Extract the [x, y] coordinate from the center of the cell holding the provided text.  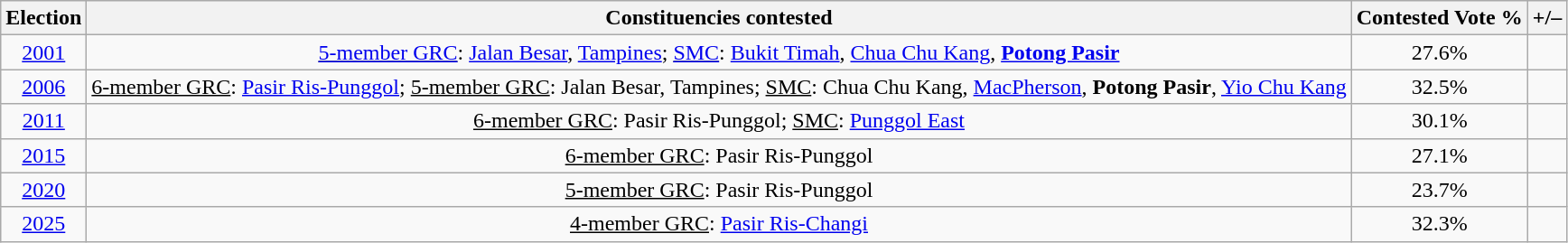
27.1% [1440, 155]
2020 [43, 190]
2001 [43, 52]
2011 [43, 121]
2006 [43, 87]
Constituencies contested [719, 18]
6-member GRC: Pasir Ris-Punggol [719, 155]
32.3% [1440, 224]
5-member GRC: Pasir Ris-Punggol [719, 190]
2015 [43, 155]
Contested Vote % [1440, 18]
23.7% [1440, 190]
6-member GRC: Pasir Ris-Punggol; 5-member GRC: Jalan Besar, Tampines; SMC: Chua Chu Kang, MacPherson, Potong Pasir, Yio Chu Kang [719, 87]
30.1% [1440, 121]
+/– [1546, 18]
6-member GRC: Pasir Ris-Punggol; SMC: Punggol East [719, 121]
Election [43, 18]
32.5% [1440, 87]
2025 [43, 224]
5-member GRC: Jalan Besar, Tampines; SMC: Bukit Timah, Chua Chu Kang, Potong Pasir [719, 52]
4-member GRC: Pasir Ris-Changi [719, 224]
27.6% [1440, 52]
